From the cell containing the given text, extract its center point as [X, Y] coordinate. 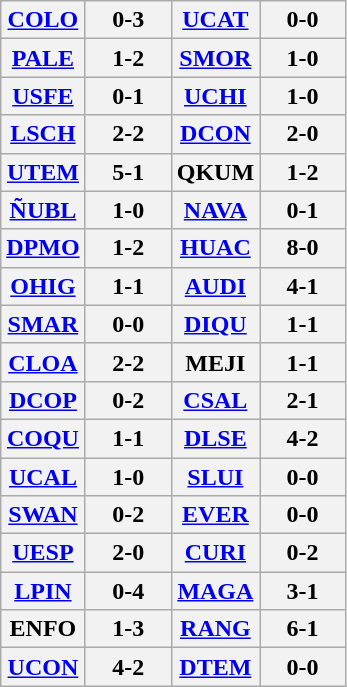
3-1 [303, 591]
RANG [215, 629]
COLO [43, 20]
0-3 [128, 20]
4-1 [303, 286]
UESP [43, 553]
DTEM [215, 667]
DIQU [215, 324]
DPMO [43, 248]
LPIN [43, 591]
HUAC [215, 248]
SWAN [43, 515]
SMAR [43, 324]
8-0 [303, 248]
UCON [43, 667]
EVER [215, 515]
MEJI [215, 362]
UCAL [43, 477]
2-1 [303, 400]
5-1 [128, 172]
ENFO [43, 629]
DCOP [43, 400]
0-4 [128, 591]
UCAT [215, 20]
UTEM [43, 172]
MAGA [215, 591]
CURI [215, 553]
QKUM [215, 172]
CLOA [43, 362]
CSAL [215, 400]
OHIG [43, 286]
COQU [43, 438]
PALE [43, 58]
UCHI [215, 96]
1-3 [128, 629]
DCON [215, 134]
USFE [43, 96]
ÑUBL [43, 210]
DLSE [215, 438]
NAVA [215, 210]
SMOR [215, 58]
AUDI [215, 286]
6-1 [303, 629]
SLUI [215, 477]
LSCH [43, 134]
